For the text-containing cell, return its midpoint in (x, y) coordinate format. 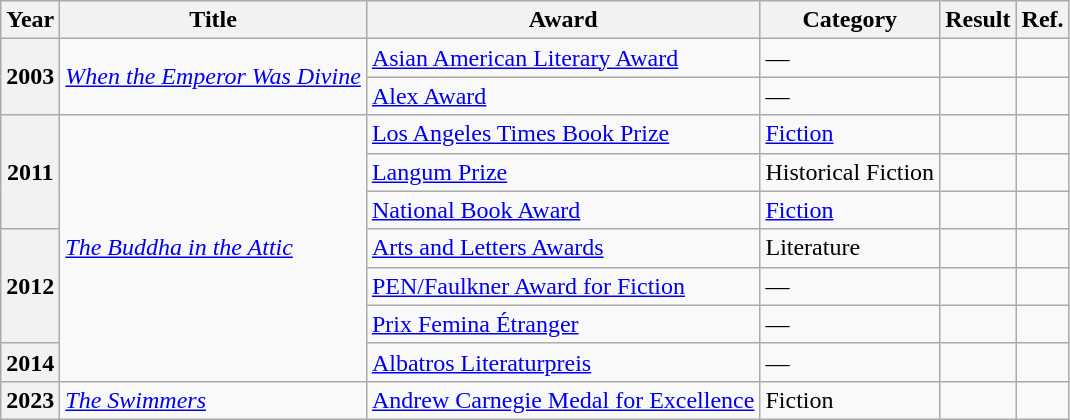
National Book Award (563, 210)
Arts and Letters Awards (563, 248)
Year (30, 20)
When the Emperor Was Divine (214, 77)
Category (850, 20)
2014 (30, 362)
Andrew Carnegie Medal for Excellence (563, 400)
Literature (850, 248)
Alex Award (563, 96)
Langum Prize (563, 172)
2011 (30, 172)
Result (978, 20)
2003 (30, 77)
Title (214, 20)
Asian American Literary Award (563, 58)
2012 (30, 286)
The Buddha in the Attic (214, 248)
Ref. (1042, 20)
Albatros Literaturpreis (563, 362)
Prix Femina Étranger (563, 324)
PEN/Faulkner Award for Fiction (563, 286)
Award (563, 20)
The Swimmers (214, 400)
Historical Fiction (850, 172)
Los Angeles Times Book Prize (563, 134)
2023 (30, 400)
